Return the (x, y) coordinate for the center point of the cell that contains the specified text.  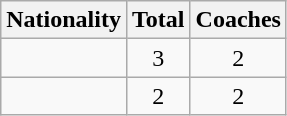
Coaches (238, 20)
Total (158, 20)
Nationality (64, 20)
3 (158, 58)
